Detect which cell encompasses the target text, then output its [x, y] center coordinate. 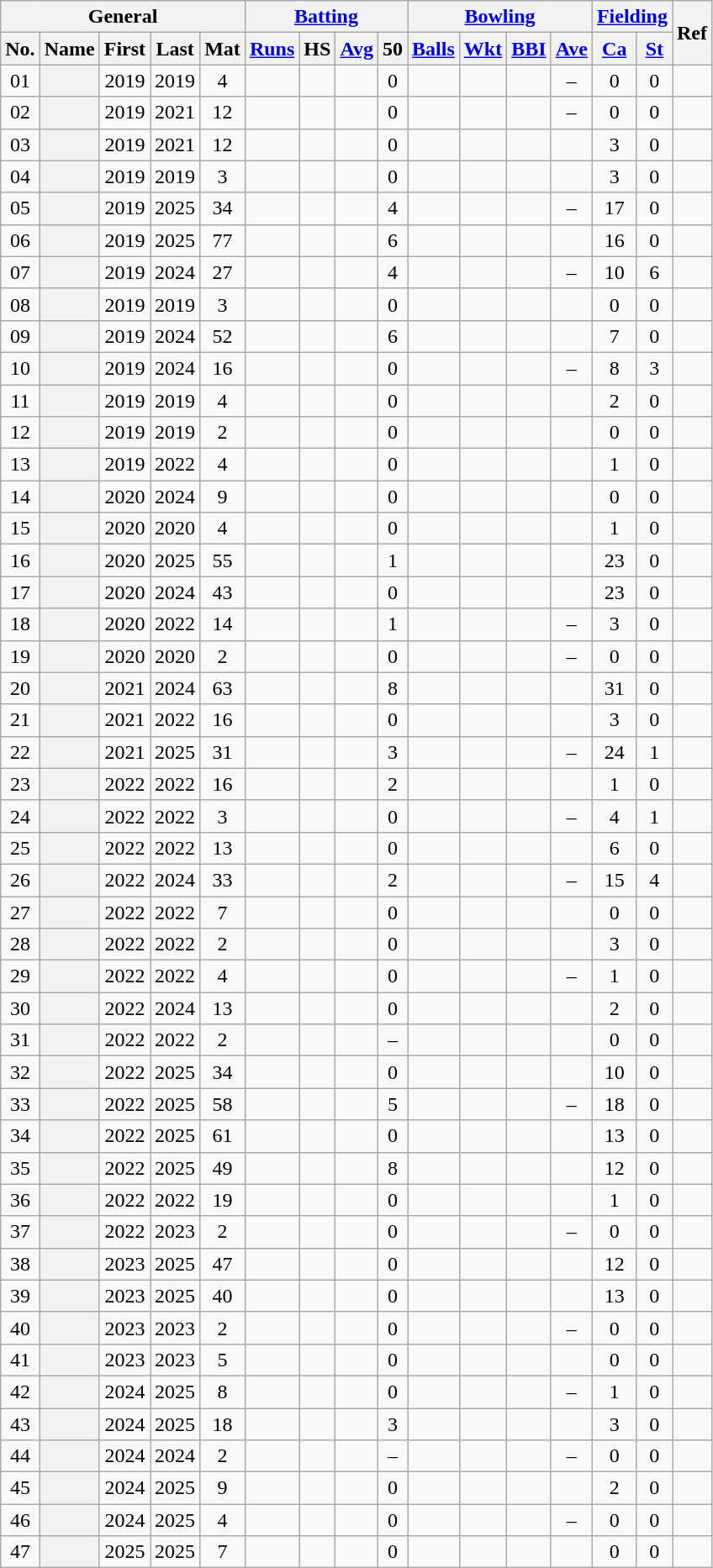
08 [20, 304]
61 [223, 1136]
First [124, 49]
Ref [693, 33]
21 [20, 720]
44 [20, 1456]
01 [20, 81]
Avg [356, 49]
42 [20, 1392]
39 [20, 1296]
02 [20, 113]
05 [20, 208]
52 [223, 336]
04 [20, 176]
26 [20, 880]
BBI [529, 49]
46 [20, 1520]
Name [69, 49]
General [123, 17]
49 [223, 1168]
Bowling [500, 17]
07 [20, 272]
29 [20, 976]
30 [20, 1008]
06 [20, 240]
63 [223, 688]
25 [20, 848]
20 [20, 688]
HS [318, 49]
Batting [326, 17]
Last [175, 49]
50 [392, 49]
Ave [572, 49]
38 [20, 1264]
11 [20, 401]
Wkt [483, 49]
03 [20, 145]
St [654, 49]
41 [20, 1360]
Balls [434, 49]
No. [20, 49]
Mat [223, 49]
32 [20, 1072]
Ca [614, 49]
09 [20, 336]
45 [20, 1488]
22 [20, 752]
36 [20, 1200]
77 [223, 240]
55 [223, 560]
58 [223, 1104]
Runs [272, 49]
28 [20, 944]
37 [20, 1232]
35 [20, 1168]
Fielding [632, 17]
